Identify which cell holds the provided text, then report its (x, y) central coordinate. 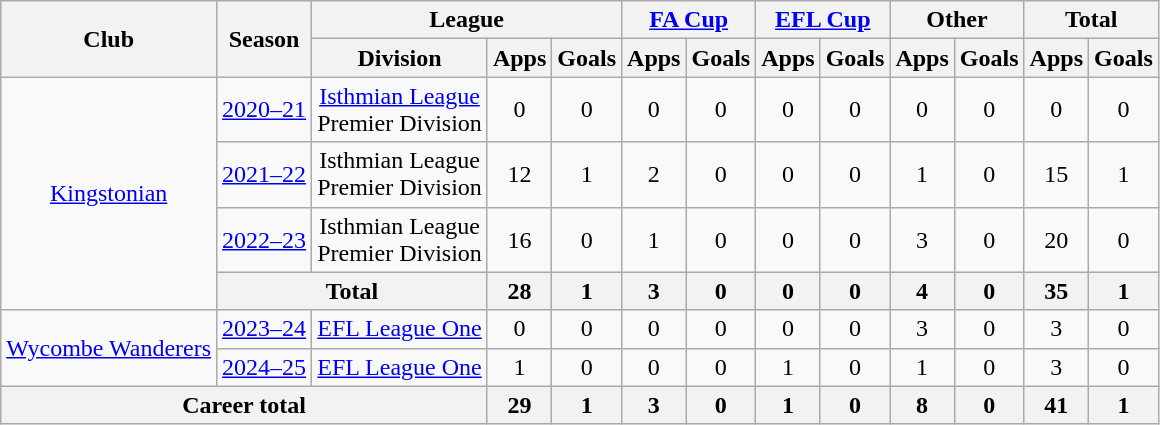
12 (519, 174)
FA Cup (689, 20)
Division (400, 58)
2 (654, 174)
29 (519, 405)
20 (1056, 240)
41 (1056, 405)
8 (922, 405)
35 (1056, 291)
2023–24 (264, 329)
Kingstonian (109, 194)
16 (519, 240)
28 (519, 291)
2024–25 (264, 367)
Wycombe Wanderers (109, 348)
2021–22 (264, 174)
2022–23 (264, 240)
4 (922, 291)
Other (957, 20)
Season (264, 39)
League (467, 20)
Club (109, 39)
Career total (244, 405)
15 (1056, 174)
2020–21 (264, 110)
EFL Cup (823, 20)
